Output the [X, Y] coordinate of the center of the cell containing the given text.  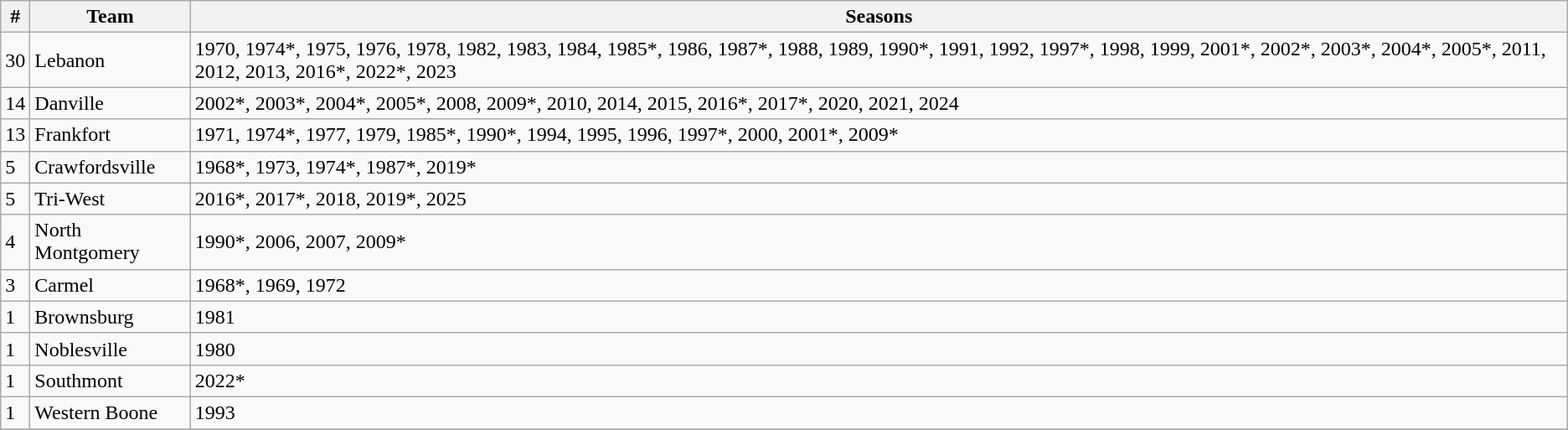
Lebanon [111, 60]
Carmel [111, 285]
14 [15, 103]
3 [15, 285]
1993 [879, 412]
1980 [879, 349]
Brownsburg [111, 317]
1981 [879, 317]
Tri-West [111, 199]
2016*, 2017*, 2018, 2019*, 2025 [879, 199]
North Montgomery [111, 241]
Western Boone [111, 412]
Southmont [111, 381]
Seasons [879, 17]
1968*, 1969, 1972 [879, 285]
13 [15, 135]
Noblesville [111, 349]
Frankfort [111, 135]
30 [15, 60]
Crawfordsville [111, 167]
# [15, 17]
Danville [111, 103]
1990*, 2006, 2007, 2009* [879, 241]
1971, 1974*, 1977, 1979, 1985*, 1990*, 1994, 1995, 1996, 1997*, 2000, 2001*, 2009* [879, 135]
2002*, 2003*, 2004*, 2005*, 2008, 2009*, 2010, 2014, 2015, 2016*, 2017*, 2020, 2021, 2024 [879, 103]
Team [111, 17]
2022* [879, 381]
1968*, 1973, 1974*, 1987*, 2019* [879, 167]
4 [15, 241]
